Detect which cell encompasses the target text, then output its [x, y] center coordinate. 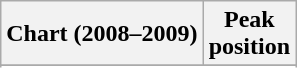
Chart (2008–2009) [102, 34]
Peakposition [249, 34]
